Extract the [X, Y] coordinate from the center of the cell holding the provided text.  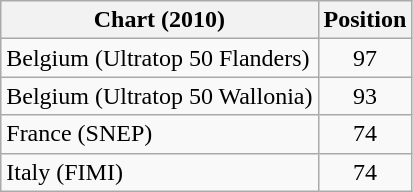
Chart (2010) [160, 20]
Belgium (Ultratop 50 Flanders) [160, 58]
97 [365, 58]
93 [365, 96]
Position [365, 20]
Italy (FIMI) [160, 172]
Belgium (Ultratop 50 Wallonia) [160, 96]
France (SNEP) [160, 134]
